Provide the (x, y) coordinate of the cell's center where the given text is located.  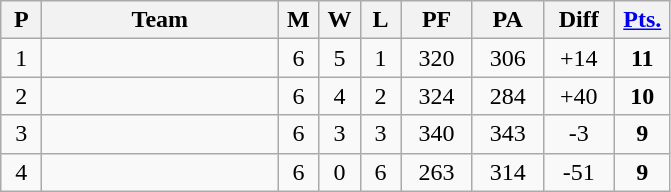
284 (508, 96)
P (22, 20)
10 (642, 96)
5 (340, 58)
Pts. (642, 20)
-3 (578, 134)
340 (436, 134)
Diff (578, 20)
+40 (578, 96)
+14 (578, 58)
11 (642, 58)
PA (508, 20)
-51 (578, 172)
Team (160, 20)
L (380, 20)
M (298, 20)
314 (508, 172)
263 (436, 172)
343 (508, 134)
W (340, 20)
320 (436, 58)
PF (436, 20)
324 (436, 96)
0 (340, 172)
306 (508, 58)
